Return (X, Y) of the center of cell containing provided text 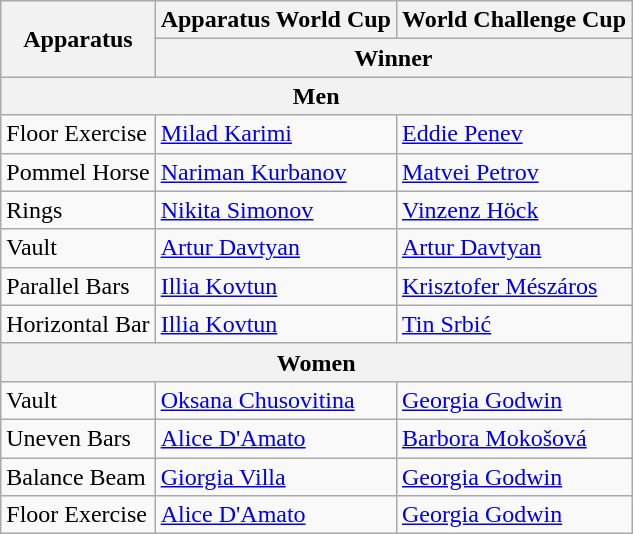
Krisztofer Mészáros (514, 286)
Vinzenz Höck (514, 210)
Uneven Bars (78, 438)
Women (316, 362)
Pommel Horse (78, 172)
World Challenge Cup (514, 20)
Matvei Petrov (514, 172)
Barbora Mokošová (514, 438)
Men (316, 96)
Winner (393, 58)
Horizontal Bar (78, 324)
Balance Beam (78, 477)
Rings (78, 210)
Apparatus World Cup (276, 20)
Oksana Chusovitina (276, 400)
Eddie Penev (514, 134)
Nariman Kurbanov (276, 172)
Parallel Bars (78, 286)
Tin Srbić (514, 324)
Nikita Simonov (276, 210)
Giorgia Villa (276, 477)
Apparatus (78, 39)
Milad Karimi (276, 134)
